From the cell containing the given text, extract its center point as (X, Y) coordinate. 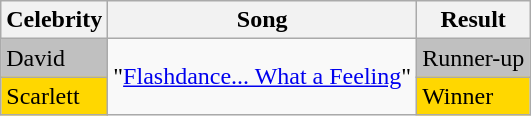
Result (474, 20)
"Flashdance... What a Feeling" (262, 77)
Winner (474, 96)
Runner-up (474, 58)
Celebrity (54, 20)
Scarlett (54, 96)
Song (262, 20)
David (54, 58)
